Locate the cell with the specified text and output its [x, y] center coordinate. 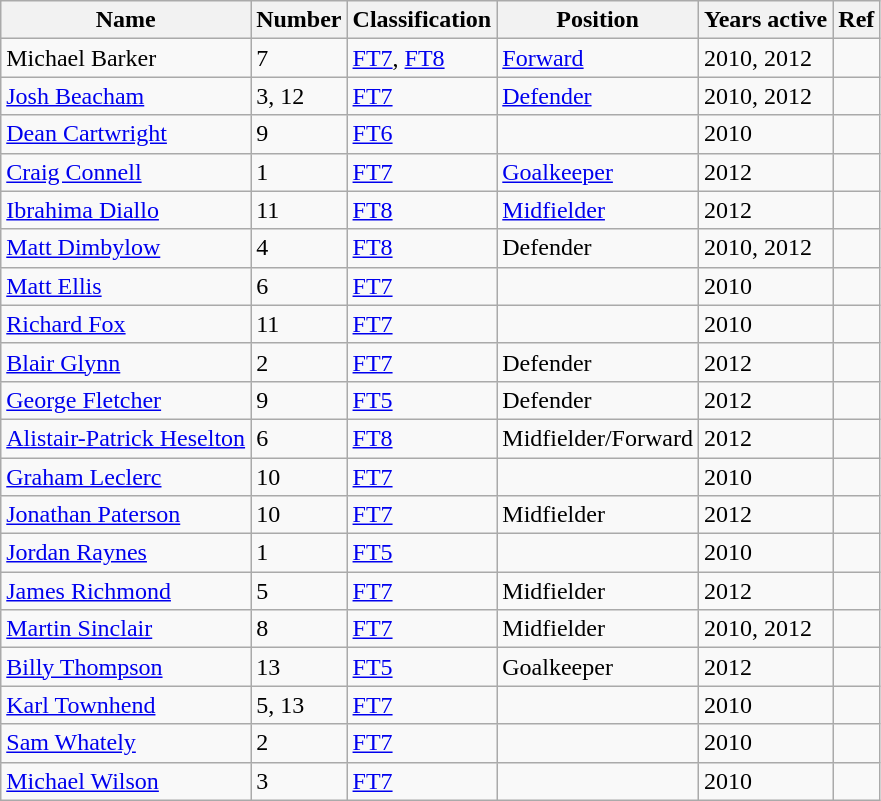
Dean Cartwright [126, 134]
Billy Thompson [126, 667]
5, 13 [299, 705]
Blair Glynn [126, 362]
FT6 [422, 134]
Midfielder/Forward [598, 438]
4 [299, 248]
Name [126, 20]
Michael Barker [126, 58]
Forward [598, 58]
Graham Leclerc [126, 477]
Number [299, 20]
Position [598, 20]
3, 12 [299, 96]
George Fletcher [126, 400]
Josh Beacham [126, 96]
Matt Ellis [126, 286]
Martin Sinclair [126, 629]
Jonathan Paterson [126, 515]
Richard Fox [126, 324]
Years active [765, 20]
Matt Dimbylow [126, 248]
Ref [856, 20]
5 [299, 591]
Ibrahima Diallo [126, 210]
James Richmond [126, 591]
8 [299, 629]
3 [299, 781]
FT7, FT8 [422, 58]
13 [299, 667]
Sam Whately [126, 743]
Craig Connell [126, 172]
Alistair-Patrick Heselton [126, 438]
Michael Wilson [126, 781]
7 [299, 58]
Jordan Raynes [126, 553]
Classification [422, 20]
Karl Townhend [126, 705]
